Determine the (x, y) coordinate at the center of the cell enclosing the given text.  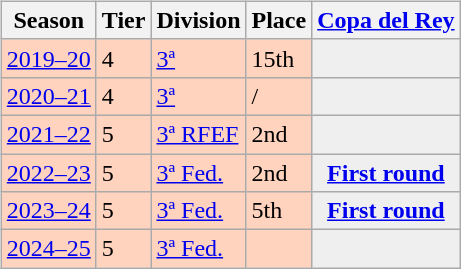
Division (198, 20)
Season (48, 20)
2021–22 (48, 134)
Tier (124, 20)
/ (279, 96)
Place (279, 20)
5th (279, 211)
2022–23 (48, 173)
15th (279, 58)
2020–21 (48, 96)
2023–24 (48, 211)
2024–25 (48, 249)
Copa del Rey (386, 20)
2019–20 (48, 58)
3ª RFEF (198, 134)
